Output the (X, Y) coordinate of the center of the cell containing the given text.  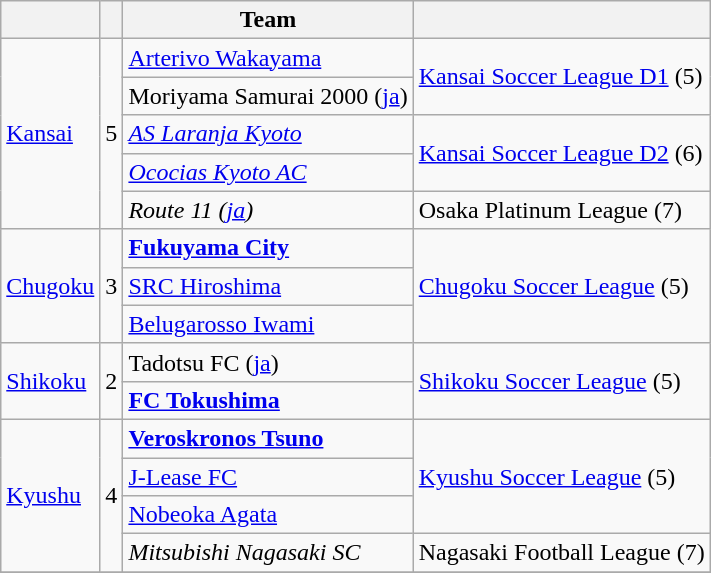
Belugarosso Iwami (268, 324)
Shikoku Soccer League (5) (562, 381)
Shikoku (50, 381)
Veroskronos Tsuno (268, 438)
FC Tokushima (268, 400)
Fukuyama City (268, 248)
Kansai Soccer League D2 (6) (562, 153)
Mitsubishi Nagasaki SC (268, 553)
3 (112, 286)
Kansai (50, 134)
Nobeoka Agata (268, 515)
J-Lease FC (268, 477)
Nagasaki Football League (7) (562, 553)
5 (112, 134)
4 (112, 495)
Moriyama Samurai 2000 (ja) (268, 96)
Ococias Kyoto AC (268, 172)
Tadotsu FC (ja) (268, 362)
Arterivo Wakayama (268, 58)
Kyushu (50, 495)
AS Laranja Kyoto (268, 134)
Kyushu Soccer League (5) (562, 476)
Team (268, 20)
2 (112, 381)
Kansai Soccer League D1 (5) (562, 77)
Route 11 (ja) (268, 210)
Chugoku Soccer League (5) (562, 286)
SRC Hiroshima (268, 286)
Osaka Platinum League (7) (562, 210)
Chugoku (50, 286)
